For the text-containing cell, return its midpoint in [x, y] coordinate format. 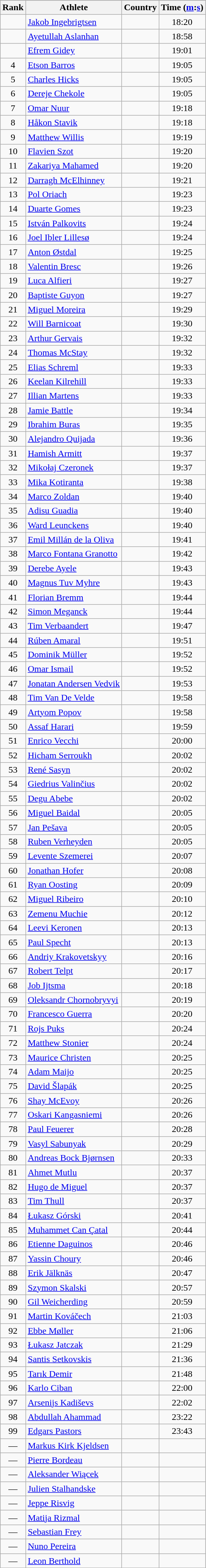
63 [13, 914]
Zakariya Mahamed [74, 165]
Pol Oriach [74, 195]
5 [13, 79]
27 [13, 396]
Sebastian Frey [74, 1532]
12 [13, 180]
47 [13, 683]
Etson Barros [74, 65]
38 [13, 554]
Aleksander Wiącek [74, 1474]
43 [13, 626]
62 [13, 899]
Giedrius Valinčius [74, 784]
85 [13, 1230]
Ibrahim Buras [74, 425]
Tarık Demir [74, 1374]
Oskari Kangasniemi [74, 1115]
19:36 [182, 439]
Marco Fontana Granotto [74, 554]
Ryan Oosting [74, 885]
Enrico Vecchi [74, 741]
Ayetullah Aslanhan [74, 36]
87 [13, 1259]
24 [13, 353]
90 [13, 1302]
Edgars Pastors [74, 1431]
István Palkovits [74, 223]
Håkon Stavik [74, 122]
59 [13, 856]
Dominik Müller [74, 655]
Arthur Gervais [74, 338]
20 [13, 295]
Levente Szemerei [74, 856]
66 [13, 957]
Job Ijtsma [74, 985]
22:00 [182, 1388]
20:41 [182, 1215]
52 [13, 755]
50 [13, 727]
Shay McEvoy [74, 1101]
37 [13, 540]
82 [13, 1187]
19:01 [182, 51]
55 [13, 798]
48 [13, 698]
20:57 [182, 1287]
Rúben Amaral [74, 640]
Santis Setkovskis [74, 1359]
19:35 [182, 425]
95 [13, 1374]
Yassin Choury [74, 1259]
19:29 [182, 309]
Will Barnicoat [74, 324]
Arsenijs Kadiševs [74, 1403]
22:02 [182, 1403]
35 [13, 511]
Miguel Baidal [74, 813]
Julien Stalhandske [74, 1489]
58 [13, 841]
Łukasz Jatczak [74, 1345]
20:07 [182, 856]
93 [13, 1345]
Andriy Krakovetskyy [74, 957]
67 [13, 971]
Matthew Stonier [74, 1043]
Leevi Keronen [74, 928]
Adam Maijo [74, 1072]
Hicham Serroukh [74, 755]
31 [13, 453]
28 [13, 410]
Illian Martens [74, 396]
Andreas Bock Bjørnsen [74, 1158]
54 [13, 784]
Omar Nuur [74, 108]
Ahmet Mutlu [74, 1172]
Charles Hicks [74, 79]
Tim Van De Velde [74, 698]
45 [13, 655]
30 [13, 439]
Anton Østdal [74, 252]
Tim Thull [74, 1201]
Oleksandr Chornobryvyi [74, 1000]
94 [13, 1359]
21:29 [182, 1345]
18 [13, 266]
Time (m:s) [182, 8]
22 [13, 324]
21:03 [182, 1316]
10 [13, 151]
Abdullah Ahammad [74, 1417]
21:48 [182, 1374]
13 [13, 195]
71 [13, 1028]
44 [13, 640]
42 [13, 611]
Dereje Chekole [74, 94]
Omar Ismail [74, 669]
Maurice Christen [74, 1057]
20:47 [182, 1273]
20:28 [182, 1129]
51 [13, 741]
73 [13, 1057]
Matthew Willis [74, 137]
Darragh McElhinney [74, 180]
8 [13, 122]
18:20 [182, 22]
60 [13, 870]
36 [13, 525]
Jan Pešava [74, 827]
19 [13, 281]
René Sasyn [74, 770]
Francesco Guerra [74, 1014]
25 [13, 367]
56 [13, 813]
Ebbe Møller [74, 1330]
21:06 [182, 1330]
11 [13, 165]
Marco Zoldan [74, 496]
20:59 [182, 1302]
Jakob Ingebrigtsen [74, 22]
Efrem Gidey [74, 51]
83 [13, 1201]
Hugo de Miguel [74, 1187]
34 [13, 496]
78 [13, 1129]
96 [13, 1388]
Valentin Bresc [74, 266]
Miguel Ribeiro [74, 899]
23:43 [182, 1431]
Hamish Armitt [74, 453]
20:10 [182, 899]
Miguel Moreira [74, 309]
9 [13, 137]
89 [13, 1287]
61 [13, 885]
19:25 [182, 252]
20:20 [182, 1014]
Jamie Battle [74, 410]
20:08 [182, 870]
19:51 [182, 640]
Pierre Bordeau [74, 1460]
98 [13, 1417]
74 [13, 1072]
Nuno Pereira [74, 1546]
49 [13, 712]
86 [13, 1244]
19:47 [182, 626]
Erik Jälknäs [74, 1273]
19:26 [182, 266]
39 [13, 568]
19:41 [182, 540]
Gil Weicherding [74, 1302]
20:12 [182, 914]
32 [13, 468]
91 [13, 1316]
20:18 [182, 985]
70 [13, 1014]
20:17 [182, 971]
18:58 [182, 36]
80 [13, 1158]
19:34 [182, 410]
Adisu Guadia [74, 511]
19:21 [182, 180]
Tim Verbaandert [74, 626]
Degu Abebe [74, 798]
Martin Kováčech [74, 1316]
20:44 [182, 1230]
Zemenu Muchie [74, 914]
19:38 [182, 482]
19:42 [182, 554]
20:33 [182, 1158]
57 [13, 827]
72 [13, 1043]
Leon Berthold [74, 1561]
Jonatan Andersen Vedvik [74, 683]
20:09 [182, 885]
Rank [13, 8]
21:36 [182, 1359]
Szymon Skalski [74, 1287]
20:16 [182, 957]
Jonathan Hofer [74, 870]
Magnus Tuv Myhre [74, 583]
Robert Telpt [74, 971]
68 [13, 985]
Baptiste Guyon [74, 295]
Keelan Kilrehill [74, 381]
Jeppe Risvig [74, 1503]
Luca Alfieri [74, 281]
46 [13, 669]
Elias Schreml [74, 367]
20:19 [182, 1000]
Ward Leunckens [74, 525]
14 [13, 209]
20:29 [182, 1144]
Simon Meganck [74, 611]
15 [13, 223]
20:00 [182, 741]
Rojs Puks [74, 1028]
Mika Kotiranta [74, 482]
79 [13, 1144]
Ruben Verheyden [74, 841]
23 [13, 338]
Markus Kirk Kjeldsen [74, 1446]
29 [13, 425]
65 [13, 942]
21 [13, 309]
16 [13, 238]
19:53 [182, 683]
77 [13, 1115]
Country [140, 8]
Muhammet Can Çatal [74, 1230]
4 [13, 65]
Łukasz Górski [74, 1215]
53 [13, 770]
Paul Specht [74, 942]
26 [13, 381]
Athlete [74, 8]
81 [13, 1172]
97 [13, 1403]
6 [13, 94]
19:19 [182, 137]
41 [13, 597]
7 [13, 108]
19:59 [182, 727]
Duarte Gomes [74, 209]
64 [13, 928]
Artyom Popov [74, 712]
23:22 [182, 1417]
88 [13, 1273]
84 [13, 1215]
17 [13, 252]
Karlo Ciban [74, 1388]
Mikołaj Czeronek [74, 468]
75 [13, 1086]
Joel Ibler Lillesø [74, 238]
76 [13, 1101]
Etienne Daguinos [74, 1244]
Thomas McStay [74, 353]
Vasyl Sabunyak [74, 1144]
David Šlapák [74, 1086]
Florian Bremm [74, 597]
92 [13, 1330]
69 [13, 1000]
Derebe Ayele [74, 568]
99 [13, 1431]
Matija Rizmal [74, 1517]
Alejandro Quijada [74, 439]
19:30 [182, 324]
Paul Feuerer [74, 1129]
40 [13, 583]
Assaf Harari [74, 727]
Flavien Szot [74, 151]
33 [13, 482]
Emil Millán de la Oliva [74, 540]
